Search for the cell housing the specified text and yield its [x, y] center coordinate. 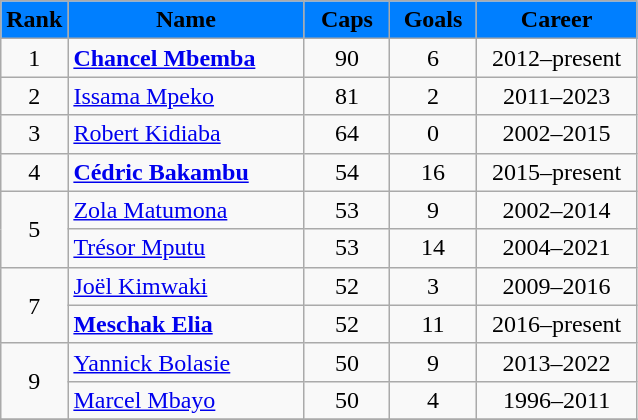
Trésor Mputu [186, 248]
Meschak Elia [186, 324]
54 [347, 172]
Zola Matumona [186, 210]
Yannick Bolasie [186, 362]
Caps [347, 20]
1 [34, 58]
2015–present [556, 172]
Cédric Bakambu [186, 172]
2011–2023 [556, 96]
2002–2015 [556, 134]
6 [433, 58]
2012–present [556, 58]
81 [347, 96]
Name [186, 20]
2013–2022 [556, 362]
0 [433, 134]
Marcel Mbayo [186, 400]
11 [433, 324]
16 [433, 172]
14 [433, 248]
Issama Mpeko [186, 96]
7 [34, 305]
64 [347, 134]
Rank [34, 20]
90 [347, 58]
2016–present [556, 324]
Robert Kidiaba [186, 134]
2002–2014 [556, 210]
2004–2021 [556, 248]
5 [34, 229]
Chancel Mbemba [186, 58]
2009–2016 [556, 286]
1996–2011 [556, 400]
Goals [433, 20]
Career [556, 20]
Joël Kimwaki [186, 286]
